Locate the cell with the specified text and output its (X, Y) center coordinate. 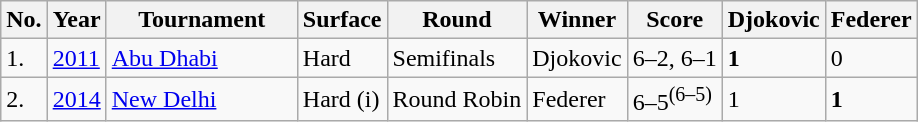
Round Robin (457, 100)
New Delhi (202, 100)
Semifinals (457, 58)
Winner (577, 20)
No. (24, 20)
Surface (342, 20)
6–5(6–5) (674, 100)
Abu Dhabi (202, 58)
Tournament (202, 20)
Score (674, 20)
2014 (76, 100)
1. (24, 58)
Round (457, 20)
Hard (342, 58)
2011 (76, 58)
6–2, 6–1 (674, 58)
0 (871, 58)
2. (24, 100)
Hard (i) (342, 100)
Year (76, 20)
